Capture the cell that displays the provided text and extract its (X, Y) central coordinate. 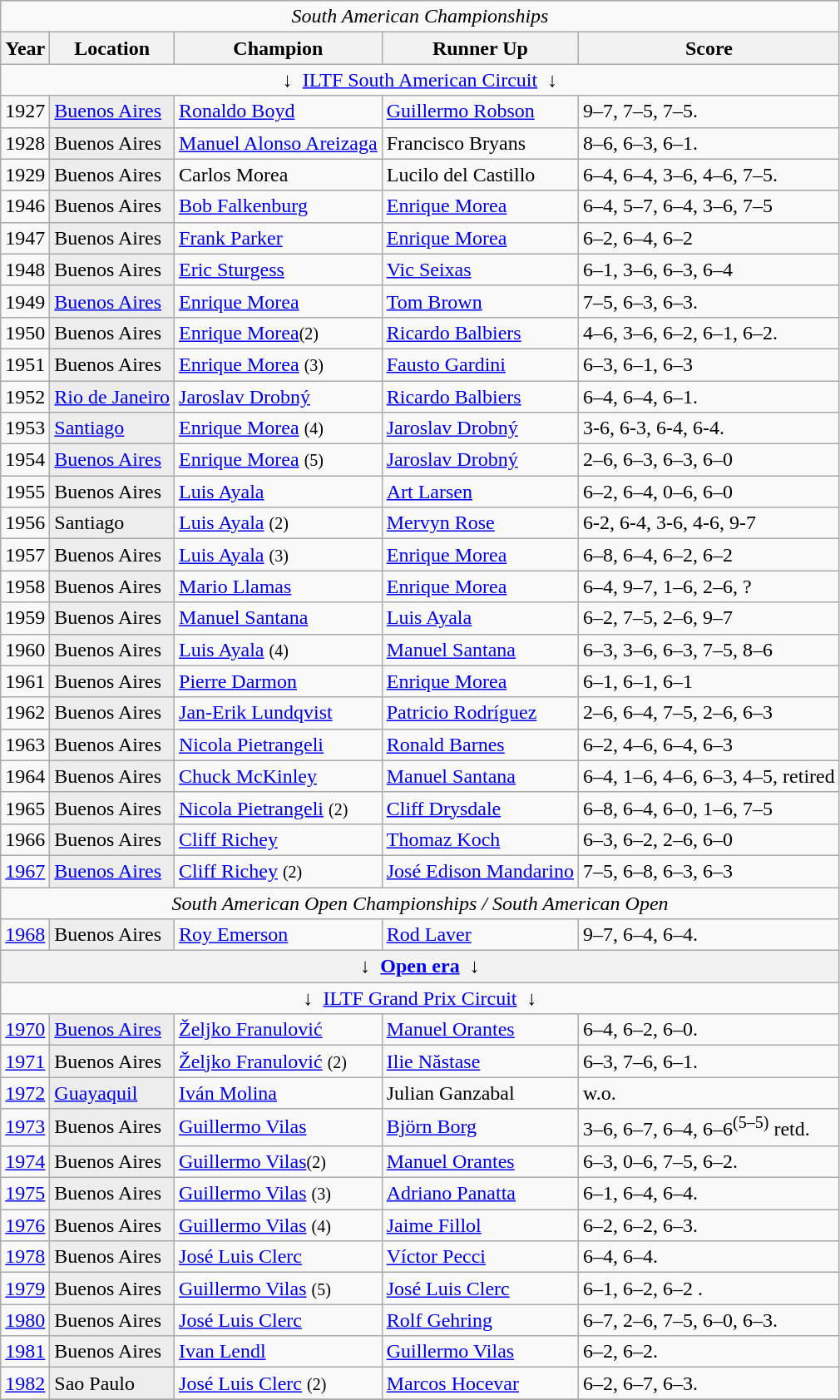
1981 (25, 1352)
6–3, 6–2, 2–6, 6–0 (709, 839)
Tom Brown (480, 301)
1976 (25, 1225)
1947 (25, 238)
1927 (25, 111)
↓ ILTF South American Circuit ↓ (420, 80)
1968 (25, 935)
1960 (25, 650)
1961 (25, 681)
Guillermo Vilas(2) (279, 1161)
1978 (25, 1257)
Jan-Erik Lundqvist (279, 713)
Guillermo Vilas (5) (279, 1289)
Enrique Morea(2) (279, 333)
1956 (25, 523)
6–2, 6–7, 6–3. (709, 1383)
1967 (25, 871)
Cliff Richey (279, 839)
Year (25, 48)
1972 (25, 1093)
Carlos Morea (279, 175)
1929 (25, 175)
Bob Falkenburg (279, 206)
1962 (25, 713)
Eric Sturgess (279, 270)
6–3, 7–6, 6–1. (709, 1061)
w.o. (709, 1093)
Pierre Darmon (279, 681)
6–4, 6–4. (709, 1257)
Champion (279, 48)
Cliff Drysdale (480, 808)
6–1, 6–4, 6–4. (709, 1194)
1964 (25, 776)
8–6, 6–3, 6–1. (709, 143)
6–4, 1–6, 4–6, 6–3, 4–5, retired (709, 776)
1958 (25, 586)
Iván Molina (279, 1093)
Frank Parker (279, 238)
Jaime Fillol (480, 1225)
1948 (25, 270)
Ronaldo Boyd (279, 111)
Luis Ayala (2) (279, 523)
Mervyn Rose (480, 523)
1982 (25, 1383)
Guayaquil (112, 1093)
Cliff Richey (2) (279, 871)
Ilie Năstase (480, 1061)
1963 (25, 745)
1979 (25, 1289)
Roy Emerson (279, 935)
6–4, 6–4, 3–6, 4–6, 7–5. (709, 175)
6–4, 6–2, 6–0. (709, 1030)
Adriano Panatta (480, 1194)
6–1, 3–6, 6–3, 6–4 (709, 270)
6–7, 2–6, 7–5, 6–0, 6–3. (709, 1320)
Enrique Morea (5) (279, 460)
Víctor Pecci (480, 1257)
1952 (25, 397)
6–4, 5–7, 6–4, 3–6, 7–5 (709, 206)
Ivan Lendl (279, 1352)
1959 (25, 618)
6–4, 6–4, 6–1. (709, 397)
6–3, 3–6, 6–3, 7–5, 8–6 (709, 650)
Guillermo Robson (480, 111)
1954 (25, 460)
6–2, 6–2, 6–3. (709, 1225)
1946 (25, 206)
Rio de Janeiro (112, 397)
Luis Ayala (4) (279, 650)
1970 (25, 1030)
2–6, 6–3, 6–3, 6–0 (709, 460)
1980 (25, 1320)
1974 (25, 1161)
Manuel Alonso Areizaga (279, 143)
Location (112, 48)
Vic Seixas (480, 270)
6–2, 7–5, 2–6, 9–7 (709, 618)
3–6, 6–7, 6–4, 6–6(5–5) retd. (709, 1128)
Patricio Rodríguez (480, 713)
Guillermo Vilas (3) (279, 1194)
Rolf Gehring (480, 1320)
José Luis Clerc (2) (279, 1383)
1953 (25, 428)
Željko Franulović (2) (279, 1061)
7–5, 6–3, 6–3. (709, 301)
7–5, 6–8, 6–3, 6–3 (709, 871)
9–7, 7–5, 7–5. (709, 111)
6–8, 6–4, 6–2, 6–2 (709, 555)
6–2, 6–4, 6–2 (709, 238)
Nicola Pietrangeli (279, 745)
6-2, 6-4, 3-6, 4-6, 9-7 (709, 523)
1957 (25, 555)
Mario Llamas (279, 586)
6–2, 6–2. (709, 1352)
6–2, 4–6, 6–4, 6–3 (709, 745)
1955 (25, 492)
Fausto Gardini (480, 364)
6–2, 6–4, 0–6, 6–0 (709, 492)
6–1, 6–1, 6–1 (709, 681)
↓ Open era ↓ (420, 967)
Marcos Hocevar (480, 1383)
↓ ILTF Grand Prix Circuit ↓ (420, 998)
1949 (25, 301)
South American Open Championships / South American Open (420, 903)
1973 (25, 1128)
2–6, 6–4, 7–5, 2–6, 6–3 (709, 713)
6–3, 0–6, 7–5, 6–2. (709, 1161)
3-6, 6-3, 6-4, 6-4. (709, 428)
Sao Paulo (112, 1383)
Score (709, 48)
9–7, 6–4, 6–4. (709, 935)
1965 (25, 808)
Julian Ganzabal (480, 1093)
6–8, 6–4, 6–0, 1–6, 7–5 (709, 808)
6–3, 6–1, 6–3 (709, 364)
1975 (25, 1194)
José Edison Mandarino (480, 871)
Chuck McKinley (279, 776)
Thomaz Koch (480, 839)
Nicola Pietrangeli (2) (279, 808)
Ronald Barnes (480, 745)
1966 (25, 839)
1928 (25, 143)
Runner Up (480, 48)
Luis Ayala (3) (279, 555)
1951 (25, 364)
6–4, 9–7, 1–6, 2–6, ? (709, 586)
South American Championships (420, 17)
Željko Franulović (279, 1030)
Enrique Morea (4) (279, 428)
Guillermo Vilas (4) (279, 1225)
1950 (25, 333)
Björn Borg (480, 1128)
6–1, 6–2, 6–2 . (709, 1289)
Francisco Bryans (480, 143)
Enrique Morea (3) (279, 364)
4–6, 3–6, 6–2, 6–1, 6–2. (709, 333)
1971 (25, 1061)
Rod Laver (480, 935)
Art Larsen (480, 492)
Lucilo del Castillo (480, 175)
